Return the [x, y] coordinate for the center point of the cell that contains the specified text.  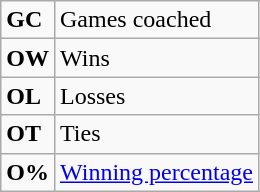
OW [28, 58]
GC [28, 20]
Wins [156, 58]
Games coached [156, 20]
OL [28, 96]
Ties [156, 134]
Winning percentage [156, 172]
OT [28, 134]
O% [28, 172]
Losses [156, 96]
